Determine the (X, Y) coordinate at the center of the cell enclosing the given text.  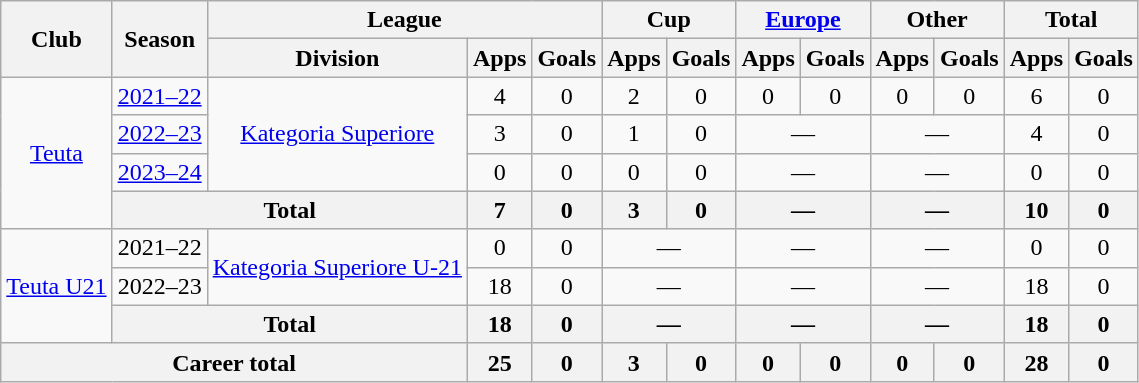
28 (1036, 362)
Other (937, 20)
6 (1036, 96)
Teuta (56, 153)
Season (160, 39)
Club (56, 39)
2 (634, 96)
1 (634, 134)
2023–24 (160, 172)
Division (337, 58)
10 (1036, 210)
25 (499, 362)
League (404, 20)
Teuta U21 (56, 286)
7 (499, 210)
Cup (669, 20)
Kategoria Superiore (337, 134)
Kategoria Superiore U-21 (337, 267)
Europe (803, 20)
Career total (234, 362)
